Return (x, y) of the center of cell containing provided text 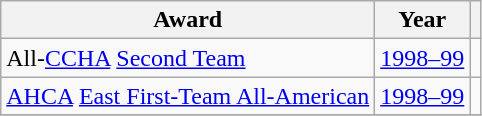
Award (188, 20)
AHCA East First-Team All-American (188, 96)
Year (422, 20)
All-CCHA Second Team (188, 58)
